Extract the [x, y] coordinate from the center of the cell holding the provided text.  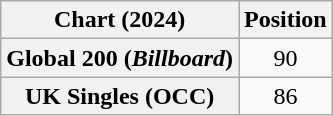
UK Singles (OCC) [120, 96]
86 [285, 96]
Position [285, 20]
Chart (2024) [120, 20]
Global 200 (Billboard) [120, 58]
90 [285, 58]
